Find where the given text appears and provide that cell's center as [X, Y] coordinate. 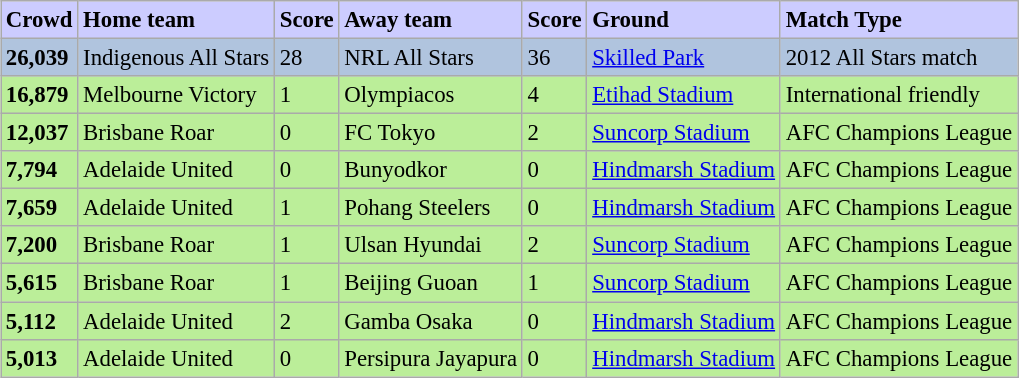
12,037 [38, 133]
Etihad Stadium [684, 95]
Olympiacos [430, 95]
26,039 [38, 58]
Skilled Park [684, 58]
Ground [684, 20]
Persipura Jayapura [430, 358]
FC Tokyo [430, 133]
5,112 [38, 321]
2012 All Stars match [898, 58]
5,615 [38, 283]
Gamba Osaka [430, 321]
7,659 [38, 208]
NRL All Stars [430, 58]
Match Type [898, 20]
Pohang Steelers [430, 208]
5,013 [38, 358]
International friendly [898, 95]
Indigenous All Stars [176, 58]
Crowd [38, 20]
28 [306, 58]
Melbourne Victory [176, 95]
4 [554, 95]
7,200 [38, 245]
16,879 [38, 95]
7,794 [38, 170]
36 [554, 58]
Beijing Guoan [430, 283]
Bunyodkor [430, 170]
Ulsan Hyundai [430, 245]
Home team [176, 20]
Away team [430, 20]
